Detect which cell encompasses the target text, then output its (X, Y) center coordinate. 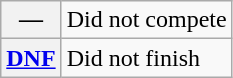
Did not compete (146, 20)
Did not finish (146, 58)
— (31, 20)
DNF (31, 58)
